For the text-containing cell, return its midpoint in (X, Y) coordinate format. 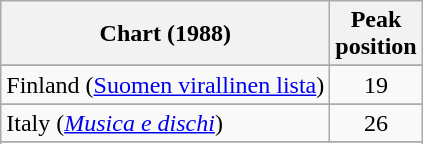
Italy (Musica e dischi) (166, 123)
Finland (Suomen virallinen lista) (166, 85)
19 (376, 85)
26 (376, 123)
Peakposition (376, 34)
Chart (1988) (166, 34)
